Detect which cell encompasses the target text, then output its [x, y] center coordinate. 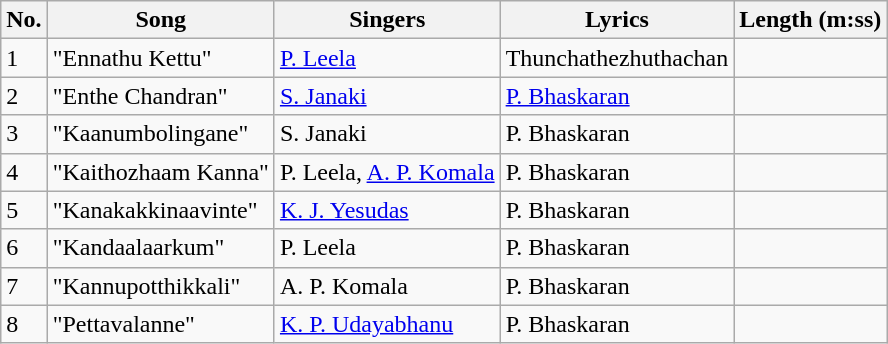
"Kannupotthikkali" [160, 286]
7 [24, 286]
3 [24, 134]
8 [24, 324]
"Kanakakkinaavinte" [160, 210]
Song [160, 20]
4 [24, 172]
"Pettavalanne" [160, 324]
"Enthe Chandran" [160, 96]
Singers [387, 20]
"Kandaalaarkum" [160, 248]
6 [24, 248]
K. J. Yesudas [387, 210]
"Ennathu Kettu" [160, 58]
P. Leela, A. P. Komala [387, 172]
No. [24, 20]
K. P. Udayabhanu [387, 324]
"Kaithozhaam Kanna" [160, 172]
1 [24, 58]
A. P. Komala [387, 286]
2 [24, 96]
5 [24, 210]
Thunchathezhuthachan [617, 58]
Length (m:ss) [810, 20]
"Kaanumbolingane" [160, 134]
Lyrics [617, 20]
